Scan for the cell matching the given text and deliver its (X, Y) coordinate at center. 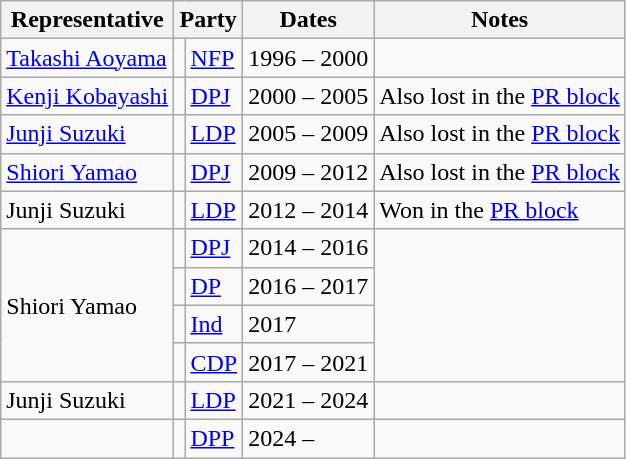
DPP (214, 438)
2017 (308, 324)
DP (214, 286)
2012 – 2014 (308, 210)
Representative (88, 20)
Kenji Kobayashi (88, 96)
2017 – 2021 (308, 362)
Notes (500, 20)
2009 – 2012 (308, 172)
Ind (214, 324)
CDP (214, 362)
2016 – 2017 (308, 286)
2014 – 2016 (308, 248)
Takashi Aoyama (88, 58)
Party (208, 20)
NFP (214, 58)
2000 – 2005 (308, 96)
Dates (308, 20)
2024 – (308, 438)
2005 – 2009 (308, 134)
2021 – 2024 (308, 400)
Won in the PR block (500, 210)
1996 – 2000 (308, 58)
